Identify which cell holds the provided text, then report its (x, y) central coordinate. 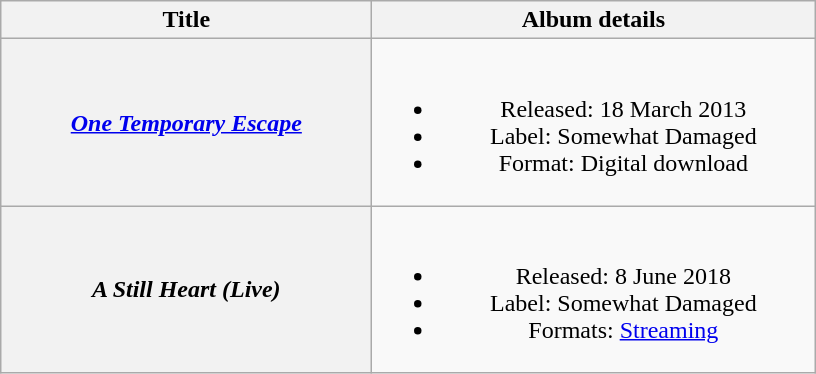
Album details (594, 20)
One Temporary Escape (186, 122)
A Still Heart (Live) (186, 290)
Released: 8 June 2018Label: Somewhat DamagedFormats: Streaming (594, 290)
Released: 18 March 2013Label: Somewhat DamagedFormat: Digital download (594, 122)
Title (186, 20)
